Return the (x, y) coordinate for the center point of the cell that contains the specified text.  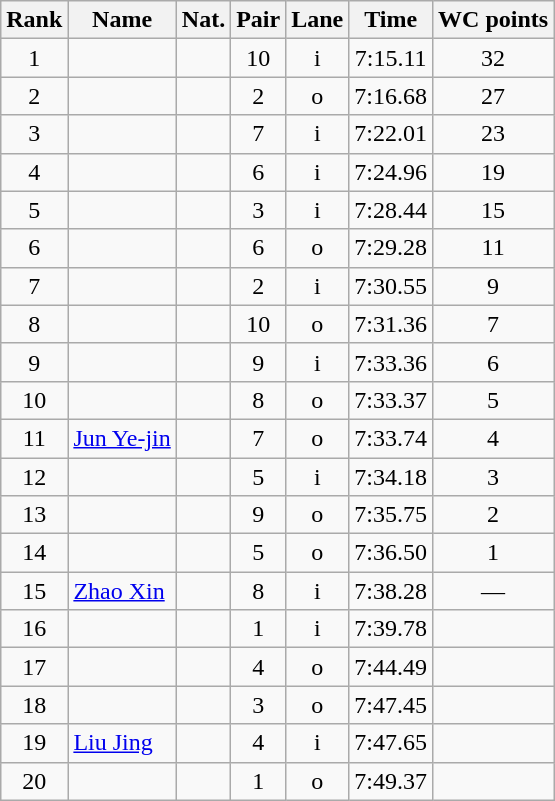
Pair (258, 20)
7:36.50 (391, 553)
Time (391, 20)
7:47.45 (391, 705)
Zhao Xin (122, 591)
32 (494, 58)
Name (122, 20)
7:34.18 (391, 477)
7:49.37 (391, 781)
27 (494, 96)
16 (34, 629)
Nat. (203, 20)
23 (494, 134)
12 (34, 477)
7:35.75 (391, 515)
Lane (318, 20)
— (494, 591)
Rank (34, 20)
18 (34, 705)
17 (34, 667)
7:29.28 (391, 248)
7:16.68 (391, 96)
7:33.74 (391, 438)
WC points (494, 20)
7:22.01 (391, 134)
7:30.55 (391, 286)
7:38.28 (391, 591)
7:33.36 (391, 362)
7:33.37 (391, 400)
13 (34, 515)
7:39.78 (391, 629)
Jun Ye-jin (122, 438)
7:15.11 (391, 58)
7:28.44 (391, 210)
7:31.36 (391, 324)
7:24.96 (391, 172)
7:44.49 (391, 667)
7:47.65 (391, 743)
20 (34, 781)
14 (34, 553)
Liu Jing (122, 743)
